Detect which cell encompasses the target text, then output its (x, y) center coordinate. 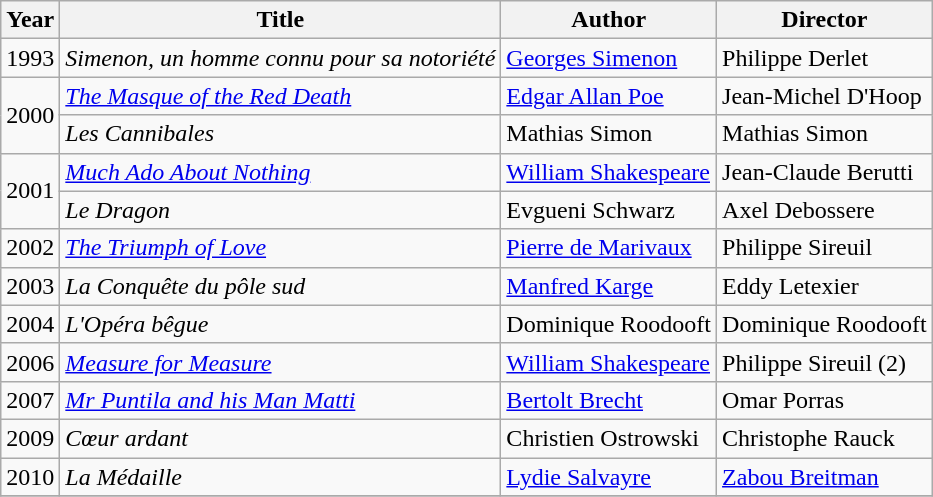
Eddy Letexier (825, 286)
2006 (30, 362)
L'Opéra bêgue (280, 324)
Christien Ostrowski (609, 438)
2009 (30, 438)
Author (609, 20)
2001 (30, 191)
Director (825, 20)
Bertolt Brecht (609, 400)
The Masque of the Red Death (280, 96)
Year (30, 20)
Evgueni Schwarz (609, 210)
Cœur ardant (280, 438)
1993 (30, 58)
Georges Simenon (609, 58)
Le Dragon (280, 210)
Simenon, un homme connu pour sa notoriété (280, 58)
Philippe Sireuil (2) (825, 362)
Philippe Derlet (825, 58)
La Conquête du pôle sud (280, 286)
Title (280, 20)
Philippe Sireuil (825, 248)
Mr Puntila and his Man Matti (280, 400)
2010 (30, 477)
The Triumph of Love (280, 248)
La Médaille (280, 477)
2004 (30, 324)
Manfred Karge (609, 286)
2000 (30, 115)
Lydie Salvayre (609, 477)
2003 (30, 286)
Measure for Measure (280, 362)
Zabou Breitman (825, 477)
Omar Porras (825, 400)
2007 (30, 400)
Les Cannibales (280, 134)
2002 (30, 248)
Edgar Allan Poe (609, 96)
Pierre de Marivaux (609, 248)
Much Ado About Nothing (280, 172)
Jean-Claude Berutti (825, 172)
Axel Debossere (825, 210)
Jean-Michel D'Hoop (825, 96)
Christophe Rauck (825, 438)
